Detect which cell encompasses the target text, then output its (X, Y) center coordinate. 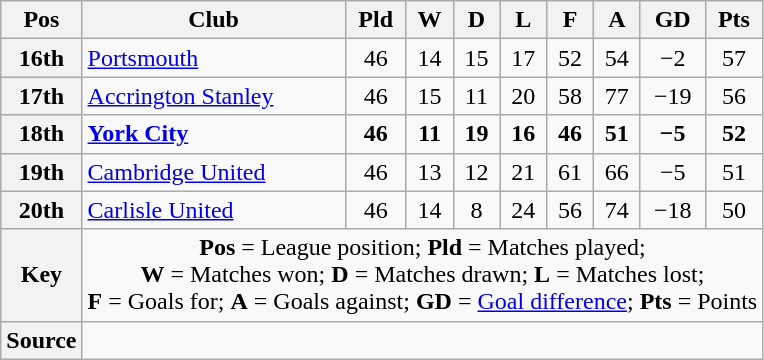
D (476, 20)
Cambridge United (214, 172)
York City (214, 134)
16 (524, 134)
A (616, 20)
Key (42, 275)
Source (42, 340)
74 (616, 210)
24 (524, 210)
57 (734, 58)
Pld (376, 20)
58 (570, 96)
Club (214, 20)
19 (476, 134)
13 (430, 172)
54 (616, 58)
61 (570, 172)
W (430, 20)
20th (42, 210)
8 (476, 210)
12 (476, 172)
−2 (672, 58)
Accrington Stanley (214, 96)
L (524, 20)
Pts (734, 20)
20 (524, 96)
Pos (42, 20)
F (570, 20)
−18 (672, 210)
77 (616, 96)
50 (734, 210)
16th (42, 58)
17 (524, 58)
Portsmouth (214, 58)
66 (616, 172)
GD (672, 20)
Carlisle United (214, 210)
21 (524, 172)
−19 (672, 96)
17th (42, 96)
18th (42, 134)
19th (42, 172)
